Search for the cell housing the specified text and yield its (x, y) center coordinate. 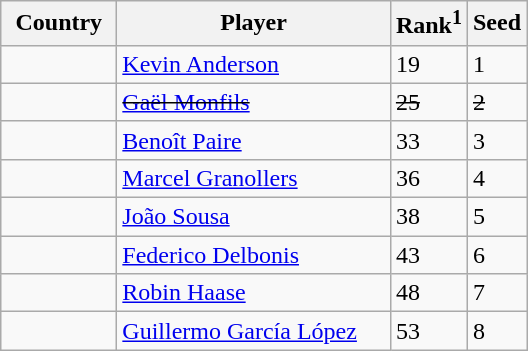
25 (428, 102)
Robin Haase (254, 293)
3 (496, 140)
Seed (496, 24)
19 (428, 64)
7 (496, 293)
4 (496, 178)
38 (428, 217)
48 (428, 293)
Federico Delbonis (254, 255)
Marcel Granollers (254, 178)
53 (428, 331)
8 (496, 331)
Country (59, 24)
Guillermo García López (254, 331)
1 (496, 64)
33 (428, 140)
36 (428, 178)
Rank1 (428, 24)
6 (496, 255)
Kevin Anderson (254, 64)
Benoît Paire (254, 140)
43 (428, 255)
Player (254, 24)
João Sousa (254, 217)
5 (496, 217)
Gaël Monfils (254, 102)
2 (496, 102)
